Search for the cell housing the specified text and yield its [x, y] center coordinate. 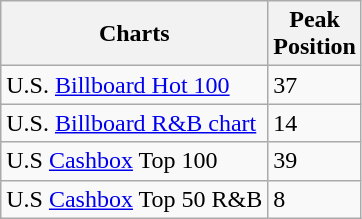
PeakPosition [315, 34]
Charts [134, 34]
U.S Cashbox Top 50 R&B [134, 199]
39 [315, 161]
U.S. Billboard Hot 100 [134, 85]
U.S Cashbox Top 100 [134, 161]
14 [315, 123]
U.S. Billboard R&B chart [134, 123]
8 [315, 199]
37 [315, 85]
